Return (X, Y) of the center of cell containing provided text 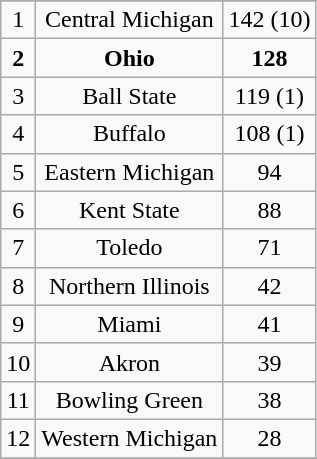
94 (270, 172)
Kent State (130, 210)
88 (270, 210)
71 (270, 248)
41 (270, 324)
1 (18, 20)
6 (18, 210)
38 (270, 400)
Ball State (130, 96)
12 (18, 438)
5 (18, 172)
Northern Illinois (130, 286)
9 (18, 324)
3 (18, 96)
8 (18, 286)
39 (270, 362)
Western Michigan (130, 438)
4 (18, 134)
Buffalo (130, 134)
Miami (130, 324)
Eastern Michigan (130, 172)
Central Michigan (130, 20)
119 (1) (270, 96)
Akron (130, 362)
142 (10) (270, 20)
Bowling Green (130, 400)
Toledo (130, 248)
28 (270, 438)
7 (18, 248)
10 (18, 362)
128 (270, 58)
2 (18, 58)
42 (270, 286)
108 (1) (270, 134)
11 (18, 400)
Ohio (130, 58)
